Output the [x, y] coordinate of the center of the cell containing the given text.  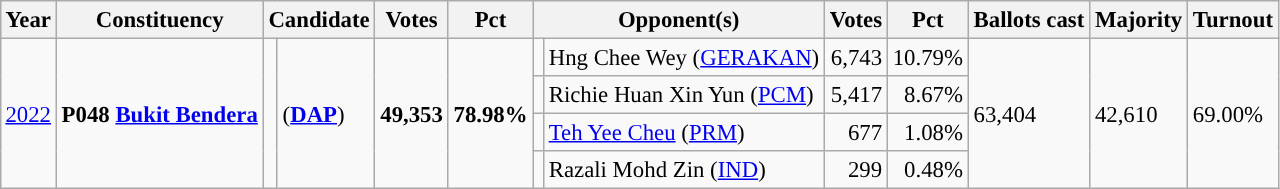
8.67% [928, 95]
Constituency [160, 20]
Ballots cast [1028, 20]
Majority [1139, 20]
Candidate [319, 20]
10.79% [928, 57]
49,353 [412, 113]
Teh Yee Cheu (PRM) [684, 133]
0.48% [928, 170]
6,743 [856, 57]
Hng Chee Wey (GERAKAN) [684, 57]
P048 Bukit Bendera [160, 113]
Richie Huan Xin Yun (PCM) [684, 95]
(DAP) [326, 113]
Opponent(s) [679, 20]
69.00% [1232, 113]
Turnout [1232, 20]
78.98% [490, 113]
1.08% [928, 133]
299 [856, 170]
2022 [28, 113]
Razali Mohd Zin (IND) [684, 170]
677 [856, 133]
5,417 [856, 95]
42,610 [1139, 113]
63,404 [1028, 113]
Year [28, 20]
